Return (X, Y) of the center of cell containing provided text 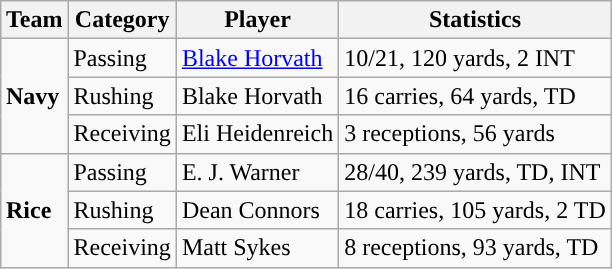
18 carries, 105 yards, 2 TD (476, 210)
Statistics (476, 20)
3 receptions, 56 yards (476, 134)
Player (257, 20)
E. J. Warner (257, 172)
Dean Connors (257, 210)
Eli Heidenreich (257, 134)
Rice (34, 210)
28/40, 239 yards, TD, INT (476, 172)
Category (122, 20)
16 carries, 64 yards, TD (476, 96)
Navy (34, 96)
Team (34, 20)
Matt Sykes (257, 248)
8 receptions, 93 yards, TD (476, 248)
10/21, 120 yards, 2 INT (476, 58)
